Find where the given text appears and provide that cell's center as [X, Y] coordinate. 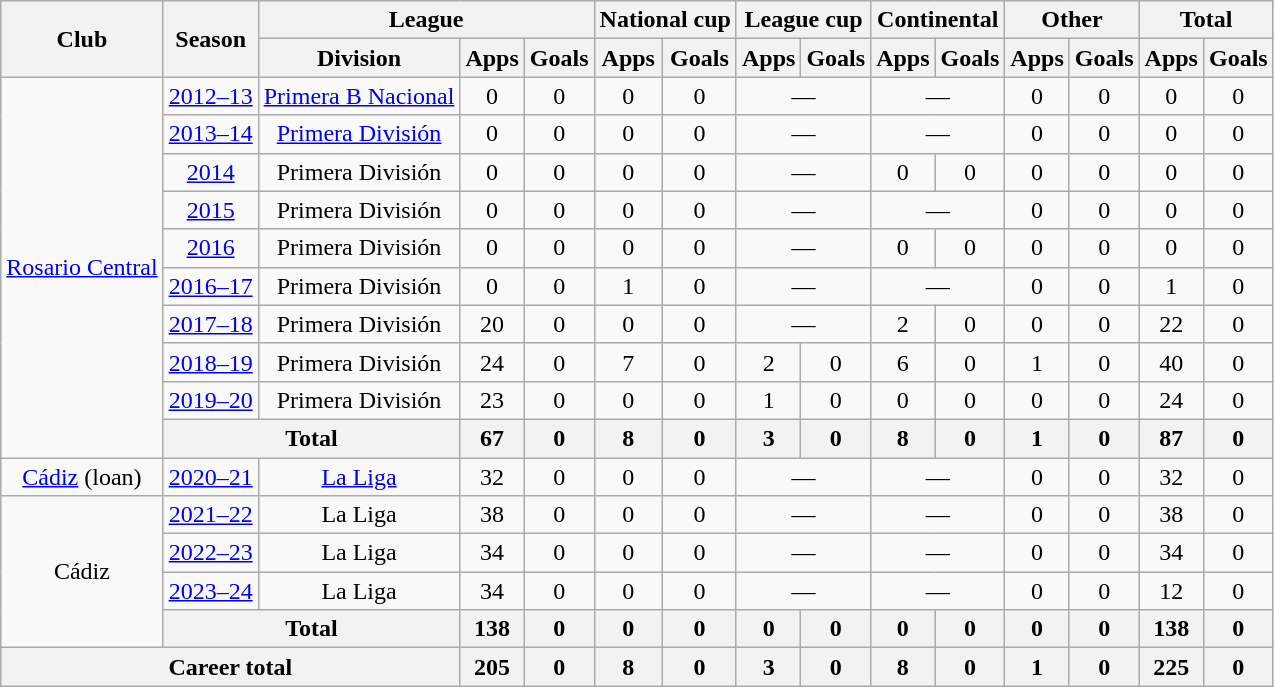
205 [492, 667]
Other [1072, 20]
20 [492, 324]
2016–17 [210, 286]
Rosario Central [82, 268]
Primera B Nacional [359, 96]
Cádiz (loan) [82, 477]
Career total [230, 667]
2013–14 [210, 134]
2022–23 [210, 553]
40 [1171, 362]
2019–20 [210, 400]
7 [628, 362]
2015 [210, 210]
2012–13 [210, 96]
12 [1171, 591]
23 [492, 400]
2020–21 [210, 477]
6 [903, 362]
League [426, 20]
22 [1171, 324]
2017–18 [210, 324]
2016 [210, 248]
Division [359, 58]
Club [82, 39]
Season [210, 39]
2014 [210, 172]
National cup [665, 20]
2023–24 [210, 591]
Continental [938, 20]
87 [1171, 438]
67 [492, 438]
225 [1171, 667]
2018–19 [210, 362]
League cup [803, 20]
Cádiz [82, 572]
2021–22 [210, 515]
